From the cell containing the given text, extract its center point as [X, Y] coordinate. 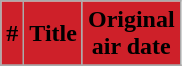
Original air date [131, 34]
Title [54, 34]
# [12, 34]
